Search for the cell housing the specified text and yield its [x, y] center coordinate. 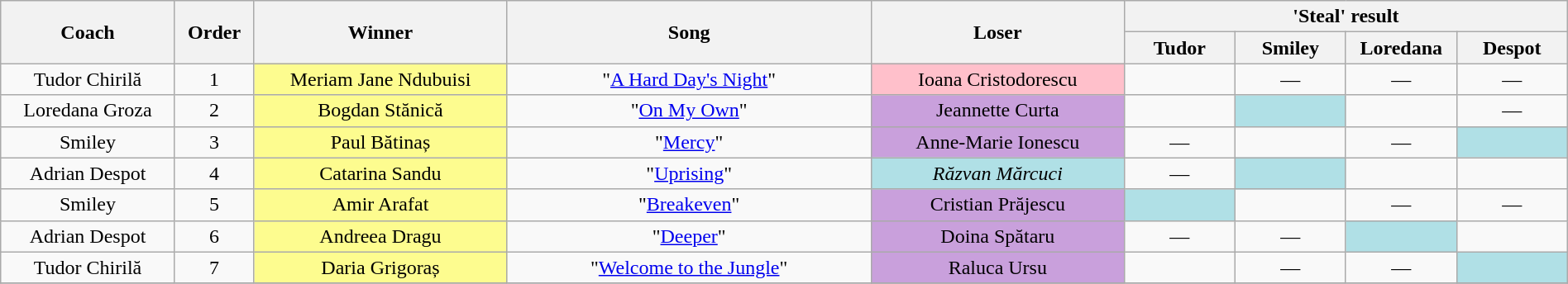
6 [214, 236]
Catarina Sandu [380, 173]
1 [214, 79]
Jeannette Curta [997, 111]
"Mercy" [689, 142]
Despot [1512, 48]
4 [214, 173]
3 [214, 142]
"On My Own" [689, 111]
"Welcome to the Jungle" [689, 267]
Loser [997, 32]
Meriam Jane Ndubuisi [380, 79]
Loredana Groza [88, 111]
Amir Arafat [380, 205]
"A Hard Day's Night" [689, 79]
Răzvan Mărcuci [997, 173]
Coach [88, 32]
Raluca Ursu [997, 267]
"Uprising" [689, 173]
5 [214, 205]
Ioana Cristodorescu [997, 79]
Loredana [1401, 48]
Winner [380, 32]
"Deeper" [689, 236]
Tudor [1179, 48]
Song [689, 32]
'Steal' result [1346, 17]
Anne-Marie Ionescu [997, 142]
Paul Bătinaș [380, 142]
Cristian Prăjescu [997, 205]
"Breakeven" [689, 205]
Doina Spătaru [997, 236]
Bogdan Stănică [380, 111]
2 [214, 111]
7 [214, 267]
Order [214, 32]
Daria Grigoraș [380, 267]
Andreea Dragu [380, 236]
